Pinpoint the cell where the given text exists, returning its [X, Y] midpoint coordinate. 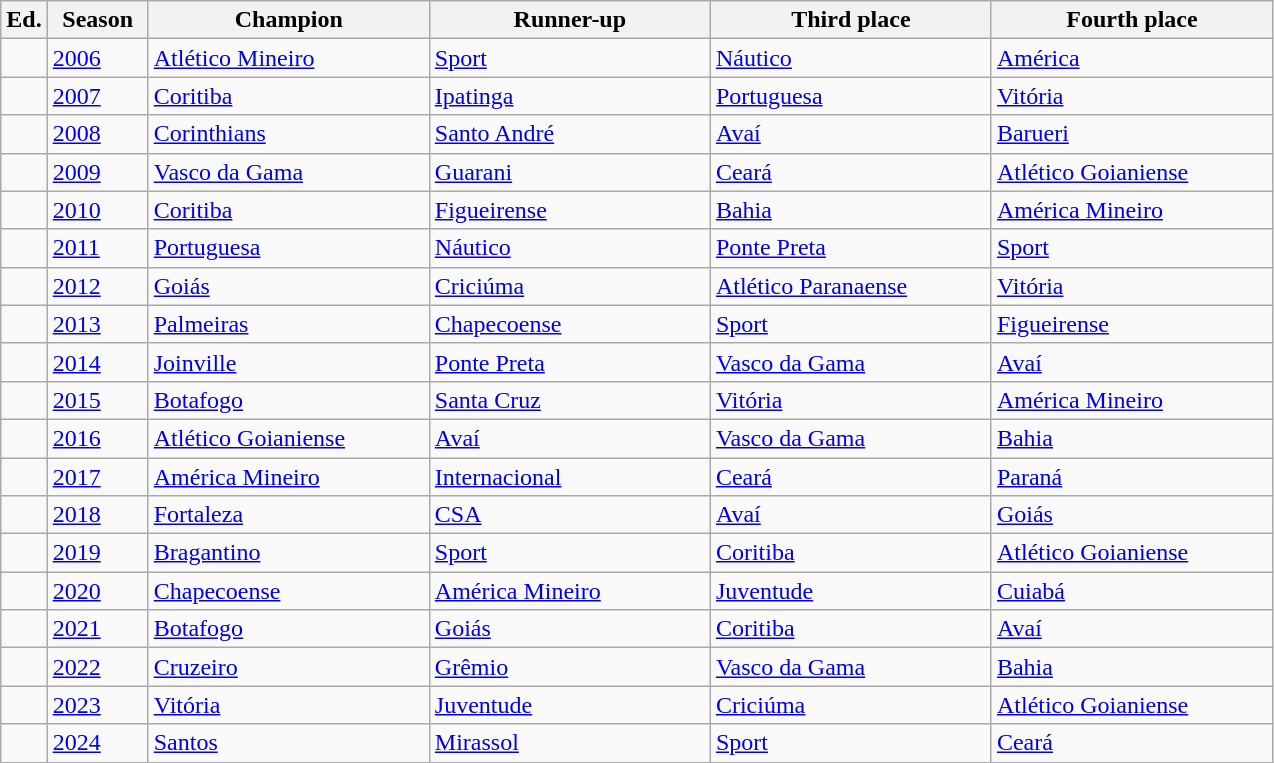
2023 [98, 705]
Santos [288, 743]
2022 [98, 667]
2012 [98, 286]
América [1132, 58]
2008 [98, 134]
Cruzeiro [288, 667]
Runner-up [570, 20]
2017 [98, 477]
Ed. [24, 20]
Santa Cruz [570, 400]
2009 [98, 172]
2016 [98, 438]
2006 [98, 58]
Mirassol [570, 743]
Champion [288, 20]
Third place [850, 20]
Atlético Paranaense [850, 286]
Guarani [570, 172]
2010 [98, 210]
Internacional [570, 477]
Grêmio [570, 667]
Barueri [1132, 134]
2014 [98, 362]
2007 [98, 96]
Joinville [288, 362]
2013 [98, 324]
2021 [98, 629]
2024 [98, 743]
Fourth place [1132, 20]
Palmeiras [288, 324]
CSA [570, 515]
Atlético Mineiro [288, 58]
Paraná [1132, 477]
2018 [98, 515]
2019 [98, 553]
2015 [98, 400]
Cuiabá [1132, 591]
Fortaleza [288, 515]
2020 [98, 591]
Season [98, 20]
Ipatinga [570, 96]
2011 [98, 248]
Bragantino [288, 553]
Corinthians [288, 134]
Santo André [570, 134]
